Capture the cell that displays the provided text and extract its (x, y) central coordinate. 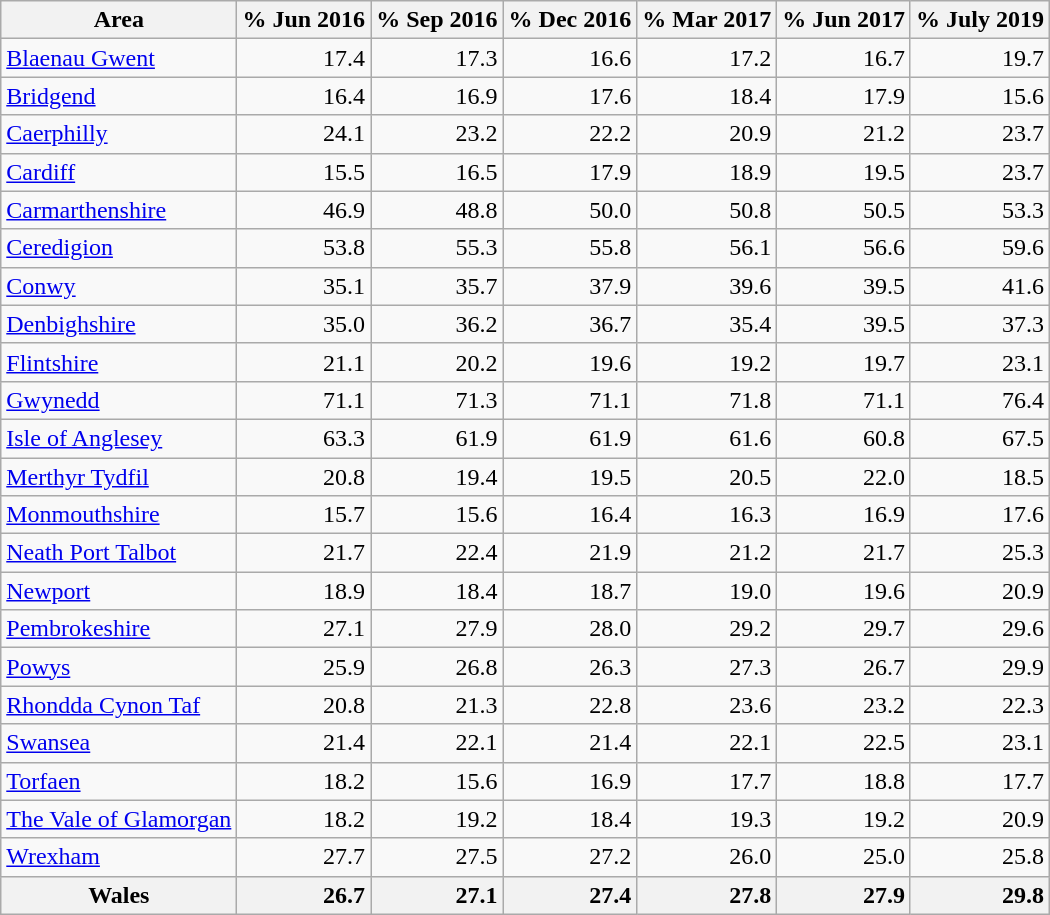
71.3 (437, 400)
23.6 (707, 705)
27.4 (570, 895)
36.7 (570, 324)
19.3 (707, 819)
17.3 (437, 58)
29.2 (707, 629)
35.7 (437, 286)
28.0 (570, 629)
37.3 (980, 324)
26.3 (570, 667)
22.4 (437, 553)
Newport (119, 591)
Monmouthshire (119, 515)
56.6 (844, 248)
Blaenau Gwent (119, 58)
Pembrokeshire (119, 629)
60.8 (844, 438)
21.9 (570, 553)
67.5 (980, 438)
29.7 (844, 629)
21.1 (304, 362)
63.3 (304, 438)
25.9 (304, 667)
Flintshire (119, 362)
50.5 (844, 210)
Rhondda Cynon Taf (119, 705)
Denbighshire (119, 324)
Isle of Anglesey (119, 438)
% Mar 2017 (707, 20)
Torfaen (119, 781)
59.6 (980, 248)
Ceredigion (119, 248)
46.9 (304, 210)
27.8 (707, 895)
53.3 (980, 210)
26.8 (437, 667)
% Dec 2016 (570, 20)
15.7 (304, 515)
76.4 (980, 400)
Cardiff (119, 172)
22.3 (980, 705)
27.2 (570, 857)
48.8 (437, 210)
Wales (119, 895)
Carmarthenshire (119, 210)
39.6 (707, 286)
20.5 (707, 477)
Area (119, 20)
18.7 (570, 591)
18.8 (844, 781)
Swansea (119, 743)
22.0 (844, 477)
55.8 (570, 248)
29.9 (980, 667)
29.6 (980, 629)
The Vale of Glamorgan (119, 819)
Caerphilly (119, 134)
24.1 (304, 134)
Conwy (119, 286)
53.8 (304, 248)
71.8 (707, 400)
Bridgend (119, 96)
Powys (119, 667)
36.2 (437, 324)
25.3 (980, 553)
Wrexham (119, 857)
22.8 (570, 705)
35.0 (304, 324)
35.1 (304, 286)
55.3 (437, 248)
29.8 (980, 895)
27.7 (304, 857)
27.3 (707, 667)
% Jun 2016 (304, 20)
22.2 (570, 134)
Neath Port Talbot (119, 553)
% Jun 2017 (844, 20)
20.2 (437, 362)
19.0 (707, 591)
21.3 (437, 705)
16.7 (844, 58)
18.5 (980, 477)
17.4 (304, 58)
35.4 (707, 324)
26.0 (707, 857)
61.6 (707, 438)
16.3 (707, 515)
% July 2019 (980, 20)
22.5 (844, 743)
25.8 (980, 857)
56.1 (707, 248)
25.0 (844, 857)
16.5 (437, 172)
50.0 (570, 210)
27.5 (437, 857)
50.8 (707, 210)
% Sep 2016 (437, 20)
16.6 (570, 58)
Merthyr Tydfil (119, 477)
19.4 (437, 477)
37.9 (570, 286)
41.6 (980, 286)
15.5 (304, 172)
Gwynedd (119, 400)
17.2 (707, 58)
